Return (X, Y) of the center of cell containing provided text 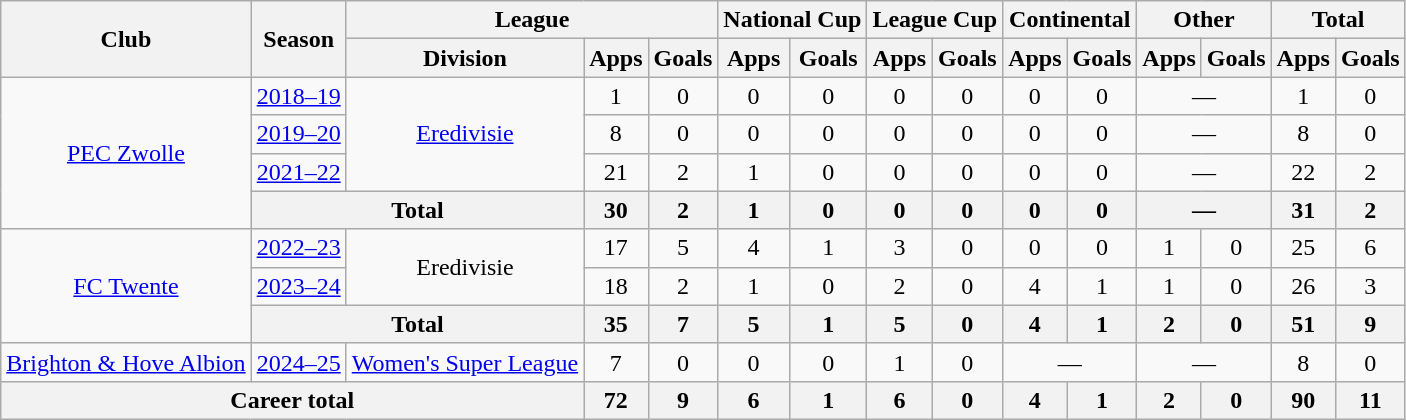
26 (1303, 286)
Brighton & Hove Albion (126, 362)
2021–22 (298, 172)
2024–25 (298, 362)
90 (1303, 400)
18 (616, 286)
Women's Super League (464, 362)
30 (616, 210)
72 (616, 400)
2019–20 (298, 134)
Continental (1070, 20)
PEC Zwolle (126, 153)
11 (1370, 400)
21 (616, 172)
League (532, 20)
Season (298, 39)
2023–24 (298, 286)
51 (1303, 324)
Other (1204, 20)
2022–23 (298, 248)
FC Twente (126, 286)
35 (616, 324)
League Cup (935, 20)
Club (126, 39)
17 (616, 248)
25 (1303, 248)
22 (1303, 172)
National Cup (792, 20)
Career total (292, 400)
Division (464, 58)
2018–19 (298, 96)
31 (1303, 210)
